Extract the [X, Y] coordinate from the center of the cell holding the provided text.  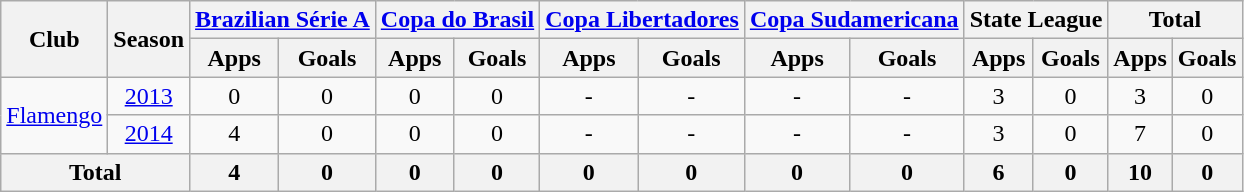
6 [998, 172]
2014 [149, 134]
State League [1036, 20]
2013 [149, 96]
10 [1140, 172]
Copa Sudamericana [854, 20]
7 [1140, 134]
Season [149, 39]
Copa Libertadores [642, 20]
Club [54, 39]
Brazilian Série A [283, 20]
Copa do Brasil [457, 20]
Flamengo [54, 115]
